From the cell containing the given text, extract its center point as [X, Y] coordinate. 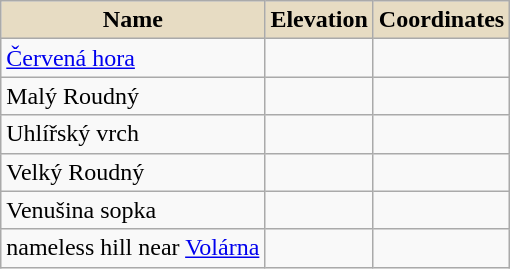
Coordinates [441, 20]
nameless hill near Volárna [133, 248]
Venušina sopka [133, 210]
Uhlířský vrch [133, 134]
Elevation [319, 20]
Name [133, 20]
Velký Roudný [133, 172]
Malý Roudný [133, 96]
Červená hora [133, 58]
